Return the (X, Y) coordinate for the center point of the cell that contains the specified text.  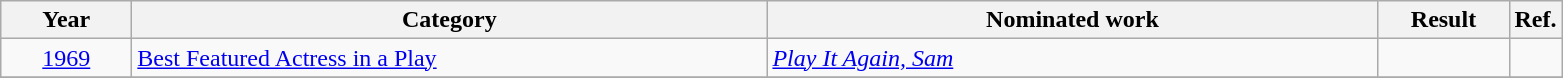
Best Featured Actress in a Play (450, 58)
Play It Again, Sam (1072, 58)
Year (66, 20)
Category (450, 20)
Result (1444, 20)
1969 (66, 58)
Ref. (1536, 20)
Nominated work (1072, 20)
